For the text-containing cell, return its midpoint in (x, y) coordinate format. 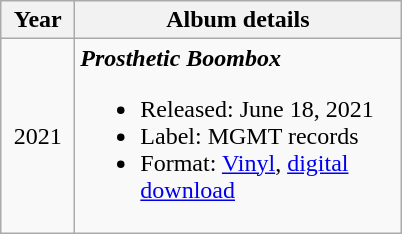
Album details (238, 20)
2021 (38, 136)
Year (38, 20)
Prosthetic BoomboxReleased: June 18, 2021Label: MGMT recordsFormat: Vinyl, digital download (238, 136)
